Locate the cell with the specified text and output its (X, Y) center coordinate. 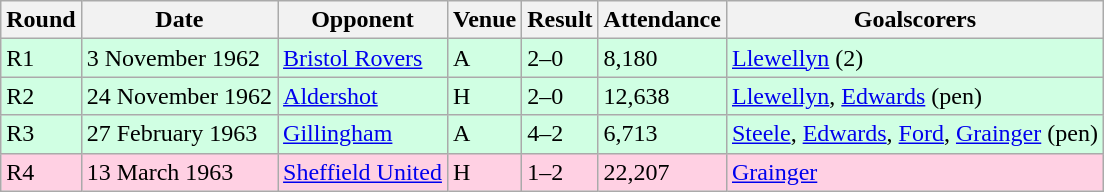
Venue (484, 20)
Grainger (914, 172)
R3 (41, 134)
R4 (41, 172)
Aldershot (363, 96)
Attendance (662, 20)
8,180 (662, 58)
R1 (41, 58)
Llewellyn (2) (914, 58)
Gillingham (363, 134)
Date (179, 20)
13 March 1963 (179, 172)
24 November 1962 (179, 96)
Round (41, 20)
R2 (41, 96)
Goalscorers (914, 20)
Bristol Rovers (363, 58)
1–2 (560, 172)
Opponent (363, 20)
22,207 (662, 172)
3 November 1962 (179, 58)
12,638 (662, 96)
Sheffield United (363, 172)
Result (560, 20)
Llewellyn, Edwards (pen) (914, 96)
6,713 (662, 134)
27 February 1963 (179, 134)
4–2 (560, 134)
Steele, Edwards, Ford, Grainger (pen) (914, 134)
